Identify which cell holds the provided text, then report its [X, Y] central coordinate. 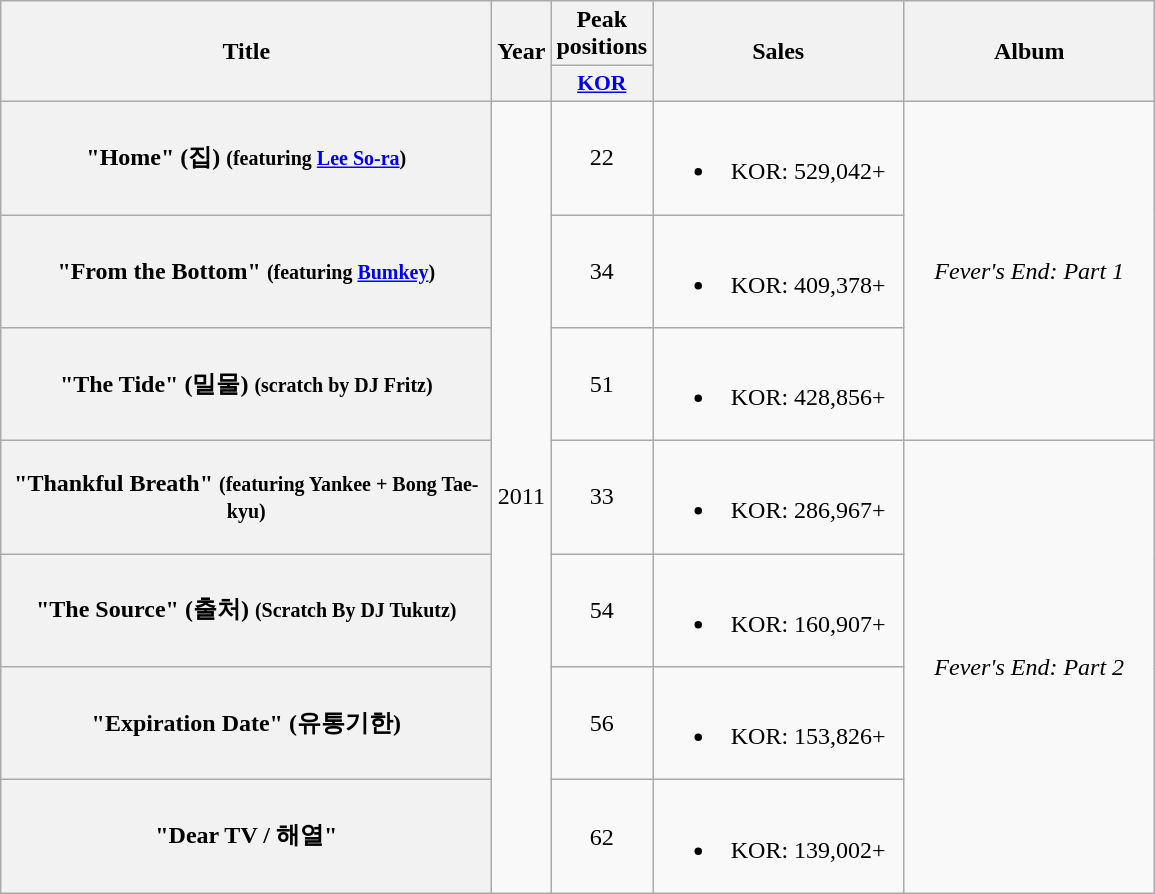
"Thankful Breath" (featuring Yankee + Bong Tae-kyu) [246, 498]
"Dear TV / 해열" [246, 836]
54 [602, 610]
KOR: 428,856+ [778, 384]
Fever's End: Part 1 [1030, 270]
"Expiration Date" (유통기한) [246, 724]
Album [1030, 52]
KOR: 153,826+ [778, 724]
KOR: 286,967+ [778, 498]
KOR: 139,002+ [778, 836]
KOR [602, 84]
Peak positions [602, 34]
KOR: 160,907+ [778, 610]
"The Tide" (밀물) (scratch by DJ Fritz) [246, 384]
51 [602, 384]
"From the Bottom" (featuring Bumkey) [246, 270]
"The Source" (출처) (Scratch By DJ Tukutz) [246, 610]
Year [522, 52]
KOR: 409,378+ [778, 270]
Sales [778, 52]
2011 [522, 496]
33 [602, 498]
KOR: 529,042+ [778, 158]
"Home" (집) (featuring Lee So-ra) [246, 158]
22 [602, 158]
56 [602, 724]
34 [602, 270]
62 [602, 836]
Fever's End: Part 2 [1030, 667]
Title [246, 52]
